Search for the cell housing the specified text and yield its (x, y) center coordinate. 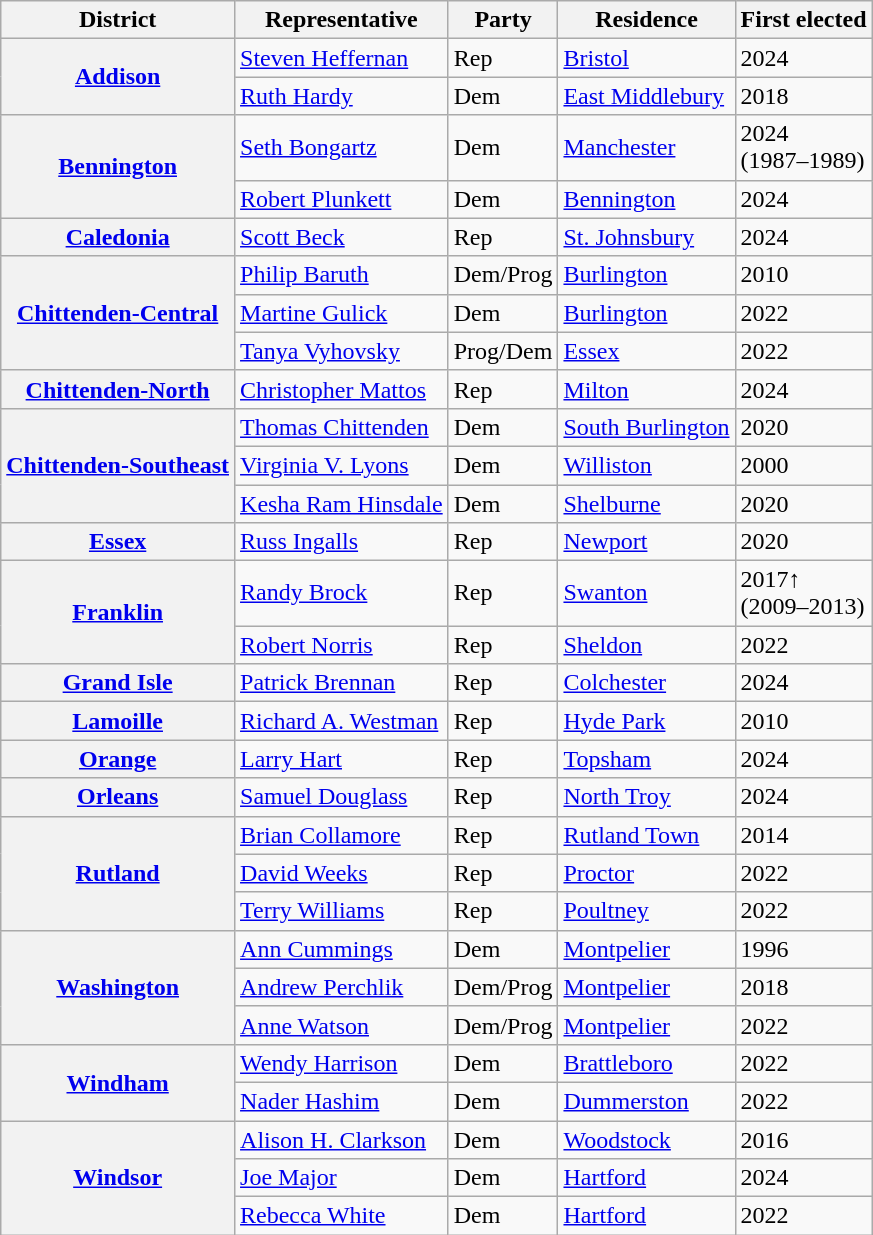
Robert Norris (342, 645)
Rebecca White (342, 1216)
Scott Beck (342, 237)
Residence (646, 20)
Larry Hart (342, 759)
Newport (646, 542)
2016 (804, 1139)
Woodstock (646, 1139)
Milton (646, 389)
Richard A. Westman (342, 721)
2017↑(2009–2013) (804, 594)
Nader Hashim (342, 1101)
Joe Major (342, 1178)
Kesha Ram Hinsdale (342, 503)
Ann Cummings (342, 949)
Grand Isle (118, 683)
Rutland Town (646, 835)
Russ Ingalls (342, 542)
Samuel Douglass (342, 797)
Washington (118, 987)
Randy Brock (342, 594)
Andrew Perchlik (342, 987)
Chittenden-Central (118, 313)
Christopher Mattos (342, 389)
Dummerston (646, 1101)
North Troy (646, 797)
Robert Plunkett (342, 199)
Chittenden-Southeast (118, 465)
Manchester (646, 148)
2000 (804, 465)
Shelburne (646, 503)
Colchester (646, 683)
David Weeks (342, 873)
Sheldon (646, 645)
Franklin (118, 612)
Party (503, 20)
Brian Collamore (342, 835)
Thomas Chittenden (342, 427)
Williston (646, 465)
Alison H. Clarkson (342, 1139)
First elected (804, 20)
Proctor (646, 873)
Terry Williams (342, 911)
Representative (342, 20)
1996 (804, 949)
South Burlington (646, 427)
Hyde Park (646, 721)
Addison (118, 77)
Brattleboro (646, 1063)
Seth Bongartz (342, 148)
Virginia V. Lyons (342, 465)
Tanya Vyhovsky (342, 351)
Orleans (118, 797)
2024(1987–1989) (804, 148)
Caledonia (118, 237)
Anne Watson (342, 1025)
Swanton (646, 594)
Ruth Hardy (342, 96)
Wendy Harrison (342, 1063)
District (118, 20)
Lamoille (118, 721)
Patrick Brennan (342, 683)
Poultney (646, 911)
St. Johnsbury (646, 237)
Rutland (118, 873)
Philip Baruth (342, 275)
East Middlebury (646, 96)
Orange (118, 759)
Chittenden-North (118, 389)
Martine Gulick (342, 313)
Bristol (646, 58)
2014 (804, 835)
Steven Heffernan (342, 58)
Windham (118, 1082)
Windsor (118, 1177)
Topsham (646, 759)
Prog/Dem (503, 351)
